Provide the (X, Y) coordinate of the cell's center where the given text is located.  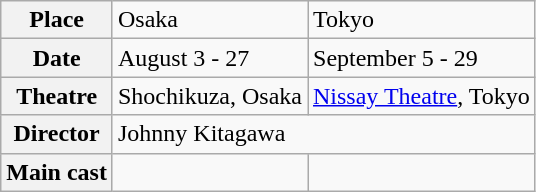
Tokyo (422, 20)
September 5 - 29 (422, 58)
Main cast (57, 172)
Nissay Theatre, Tokyo (422, 96)
Place (57, 20)
August 3 - 27 (210, 58)
Osaka (210, 20)
Director (57, 134)
Shochikuza, Osaka (210, 96)
Theatre (57, 96)
Johnny Kitagawa (324, 134)
Date (57, 58)
